For the text-containing cell, return its midpoint in (x, y) coordinate format. 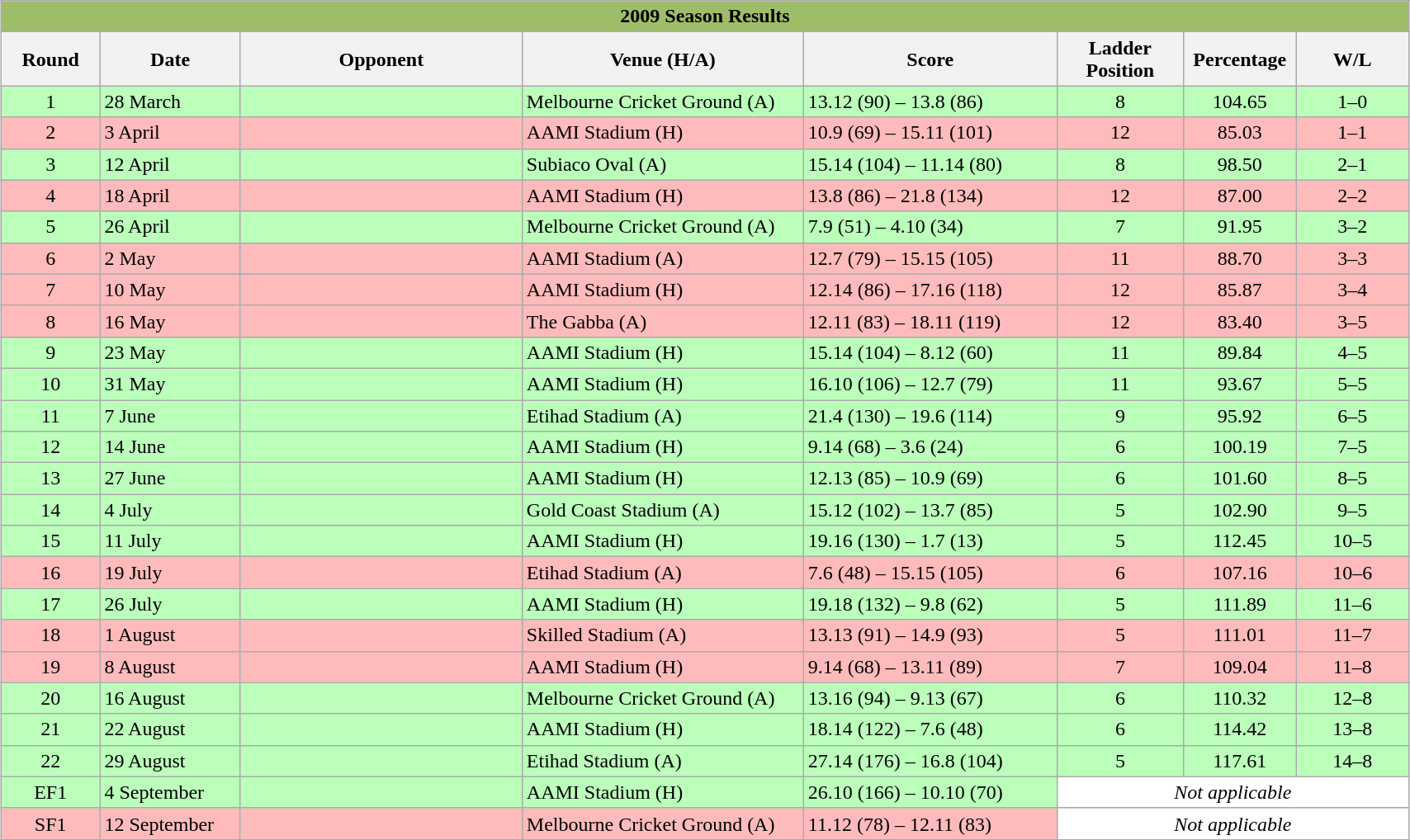
14 (51, 510)
13.8 (86) – 21.8 (134) (930, 196)
5–5 (1352, 384)
12 April (170, 164)
Round (51, 59)
11–8 (1352, 667)
10 (51, 384)
85.03 (1240, 133)
9.14 (68) – 3.6 (24) (930, 447)
23 May (170, 352)
1 August (170, 635)
16 August (170, 698)
12.14 (86) – 17.16 (118) (930, 290)
2–2 (1352, 196)
Score (930, 59)
22 August (170, 729)
110.32 (1240, 698)
95.92 (1240, 415)
3–3 (1352, 258)
Subiaco Oval (A) (662, 164)
1–0 (1352, 101)
13.16 (94) – 9.13 (67) (930, 698)
13–8 (1352, 729)
3–4 (1352, 290)
18 April (170, 196)
1 (51, 101)
7.9 (51) – 4.10 (34) (930, 227)
18 (51, 635)
21.4 (130) – 19.6 (114) (930, 415)
111.89 (1240, 604)
4 September (170, 792)
26 April (170, 227)
AAMI Stadium (A) (662, 258)
26 July (170, 604)
Ladder Position (1119, 59)
13.13 (91) – 14.9 (93) (930, 635)
27 June (170, 479)
2 (51, 133)
4 (51, 196)
12 September (170, 823)
14 June (170, 447)
101.60 (1240, 479)
EF1 (51, 792)
104.65 (1240, 101)
7 June (170, 415)
14–8 (1352, 761)
6–5 (1352, 415)
SF1 (51, 823)
98.50 (1240, 164)
11.12 (78) – 12.11 (83) (930, 823)
111.01 (1240, 635)
83.40 (1240, 321)
2–1 (1352, 164)
27.14 (176) – 16.8 (104) (930, 761)
19.16 (130) – 1.7 (13) (930, 541)
109.04 (1240, 667)
Date (170, 59)
31 May (170, 384)
21 (51, 729)
19.18 (132) – 9.8 (62) (930, 604)
15.14 (104) – 11.14 (80) (930, 164)
12.7 (79) – 15.15 (105) (930, 258)
16.10 (106) – 12.7 (79) (930, 384)
Percentage (1240, 59)
11–6 (1352, 604)
12.13 (85) – 10.9 (69) (930, 479)
13 (51, 479)
18.14 (122) – 7.6 (48) (930, 729)
12–8 (1352, 698)
91.95 (1240, 227)
20 (51, 698)
Opponent (381, 59)
W/L (1352, 59)
10–5 (1352, 541)
2009 Season Results (705, 17)
7.6 (48) – 15.15 (105) (930, 573)
12.11 (83) – 18.11 (119) (930, 321)
10–6 (1352, 573)
16 (51, 573)
17 (51, 604)
19 (51, 667)
22 (51, 761)
85.87 (1240, 290)
8–5 (1352, 479)
15.12 (102) – 13.7 (85) (930, 510)
4 July (170, 510)
7–5 (1352, 447)
107.16 (1240, 573)
3–2 (1352, 227)
100.19 (1240, 447)
11 July (170, 541)
Skilled Stadium (A) (662, 635)
26.10 (166) – 10.10 (70) (930, 792)
1–1 (1352, 133)
Venue (H/A) (662, 59)
10 May (170, 290)
87.00 (1240, 196)
4–5 (1352, 352)
3–5 (1352, 321)
9.14 (68) – 13.11 (89) (930, 667)
102.90 (1240, 510)
88.70 (1240, 258)
15.14 (104) – 8.12 (60) (930, 352)
3 April (170, 133)
10.9 (69) – 15.11 (101) (930, 133)
3 (51, 164)
89.84 (1240, 352)
2 May (170, 258)
15 (51, 541)
28 March (170, 101)
117.61 (1240, 761)
112.45 (1240, 541)
93.67 (1240, 384)
9–5 (1352, 510)
11–7 (1352, 635)
19 July (170, 573)
Gold Coast Stadium (A) (662, 510)
13.12 (90) – 13.8 (86) (930, 101)
8 August (170, 667)
29 August (170, 761)
114.42 (1240, 729)
The Gabba (A) (662, 321)
16 May (170, 321)
